Detect which cell encompasses the target text, then output its [x, y] center coordinate. 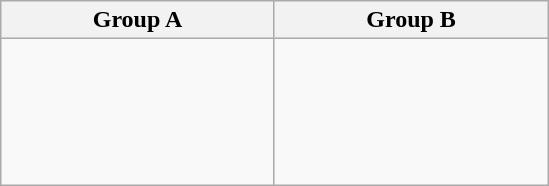
Group B [411, 20]
Group A [138, 20]
